Search for the cell housing the specified text and yield its [X, Y] center coordinate. 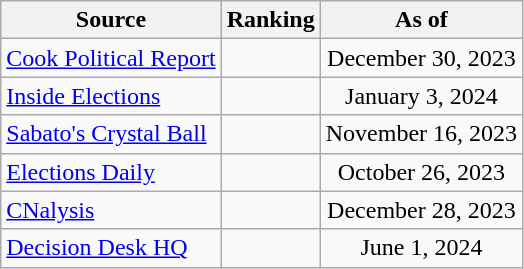
December 30, 2023 [421, 58]
Inside Elections [111, 96]
CNalysis [111, 210]
As of [421, 20]
Ranking [270, 20]
December 28, 2023 [421, 210]
Decision Desk HQ [111, 248]
January 3, 2024 [421, 96]
Source [111, 20]
Sabato's Crystal Ball [111, 134]
November 16, 2023 [421, 134]
Elections Daily [111, 172]
June 1, 2024 [421, 248]
Cook Political Report [111, 58]
October 26, 2023 [421, 172]
